Return the (x, y) coordinate for the center point of the cell that contains the specified text.  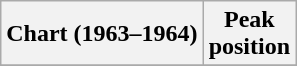
Peakposition (249, 34)
Chart (1963–1964) (102, 34)
